Return [X, Y] of the center of cell containing provided text 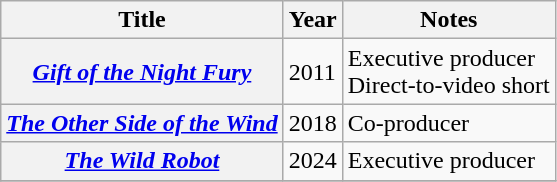
2024 [312, 161]
Title [142, 20]
Gift of the Night Fury [142, 72]
The Wild Robot [142, 161]
Executive producer [448, 161]
Executive producerDirect-to-video short [448, 72]
2011 [312, 72]
Notes [448, 20]
The Other Side of the Wind [142, 123]
2018 [312, 123]
Co-producer [448, 123]
Year [312, 20]
